Extract the [X, Y] coordinate from the center of the cell holding the provided text.  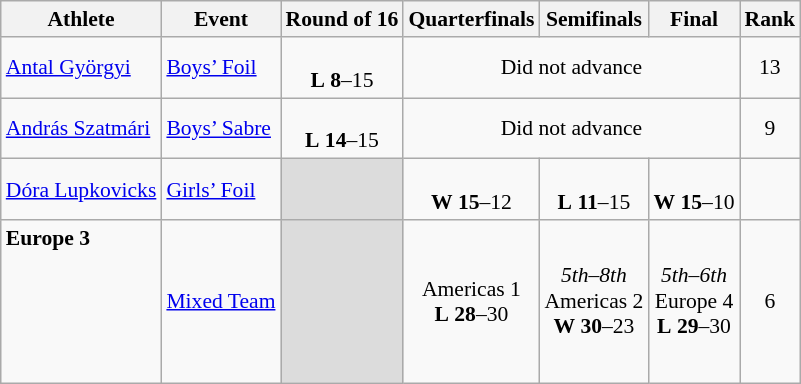
Boys’ Sabre [220, 128]
Semifinals [594, 19]
Event [220, 19]
Rank [770, 19]
5th–8thAmericas 2 W 30–23 [594, 302]
Antal Györgyi [82, 68]
W 15–10 [694, 190]
13 [770, 68]
Americas 1 L 28–30 [471, 302]
Quarterfinals [471, 19]
Europe 3 [82, 302]
6 [770, 302]
L 8–15 [342, 68]
5th–6thEurope 4 L 29–30 [694, 302]
Round of 16 [342, 19]
András Szatmári [82, 128]
L 11–15 [594, 190]
Athlete [82, 19]
Dóra Lupkovicks [82, 190]
L 14–15 [342, 128]
W 15–12 [471, 190]
9 [770, 128]
Girls’ Foil [220, 190]
Final [694, 19]
Boys’ Foil [220, 68]
Mixed Team [220, 302]
